Determine the [X, Y] coordinate at the center of the cell enclosing the given text.  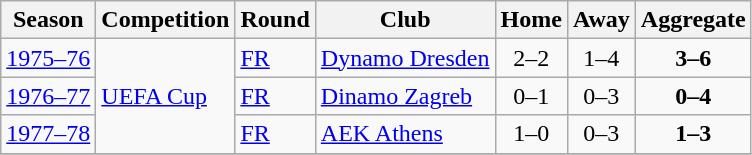
3–6 [693, 58]
0–1 [531, 96]
1–0 [531, 134]
Season [48, 20]
Home [531, 20]
1–4 [601, 58]
AEK Athens [405, 134]
Aggregate [693, 20]
1976–77 [48, 96]
Club [405, 20]
1977–78 [48, 134]
1–3 [693, 134]
1975–76 [48, 58]
UEFA Cup [166, 96]
Dinamo Zagreb [405, 96]
Competition [166, 20]
0–4 [693, 96]
Away [601, 20]
Dynamo Dresden [405, 58]
2–2 [531, 58]
Round [275, 20]
